Determine the [x, y] coordinate at the center of the cell enclosing the given text.  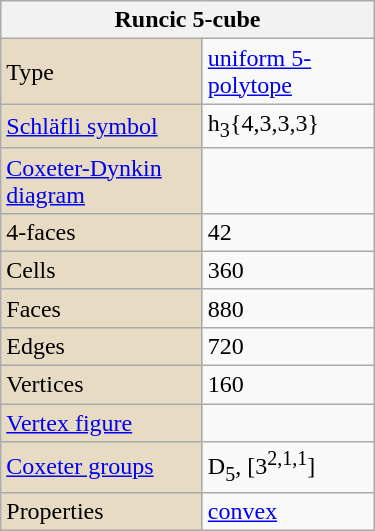
360 [288, 270]
convex [288, 511]
uniform 5-polytope [288, 72]
720 [288, 346]
Schläfli symbol [102, 126]
Runcic 5-cube [188, 20]
Properties [102, 511]
Coxeter-Dynkin diagram [102, 180]
Type [102, 72]
Cells [102, 270]
Vertex figure [102, 423]
42 [288, 232]
160 [288, 385]
4-faces [102, 232]
Vertices [102, 385]
880 [288, 308]
Edges [102, 346]
Faces [102, 308]
D5, [32,1,1] [288, 468]
Coxeter groups [102, 468]
h3{4,3,3,3} [288, 126]
